Detect which cell encompasses the target text, then output its (x, y) center coordinate. 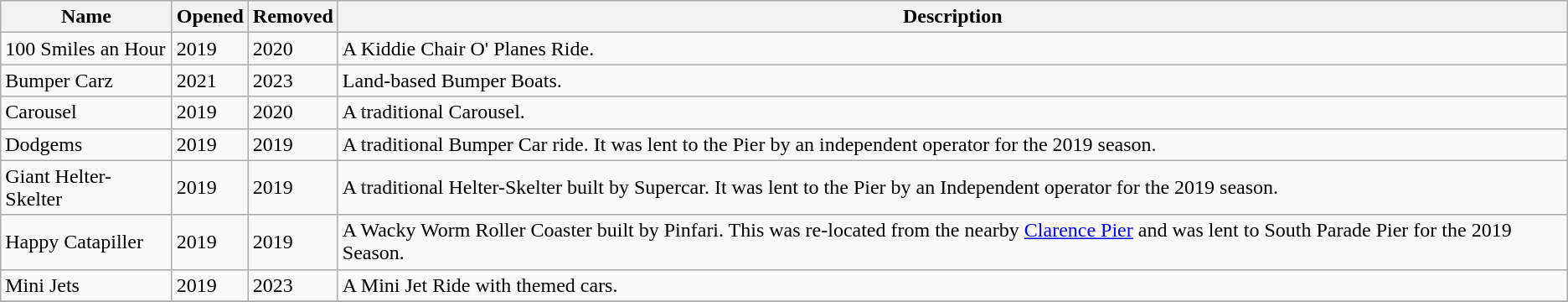
Land-based Bumper Boats. (952, 81)
A traditional Carousel. (952, 112)
Dodgems (86, 144)
Bumper Carz (86, 81)
2021 (209, 81)
Giant Helter-Skelter (86, 188)
100 Smiles an Hour (86, 49)
Mini Jets (86, 285)
Description (952, 17)
Opened (209, 17)
Happy Catapiller (86, 242)
A Mini Jet Ride with themed cars. (952, 285)
Carousel (86, 112)
A traditional Helter-Skelter built by Supercar. It was lent to the Pier by an Independent operator for the 2019 season. (952, 188)
A traditional Bumper Car ride. It was lent to the Pier by an independent operator for the 2019 season. (952, 144)
Name (86, 17)
A Kiddie Chair O' Planes Ride. (952, 49)
Removed (293, 17)
